Output the [x, y] coordinate of the center of the cell containing the given text.  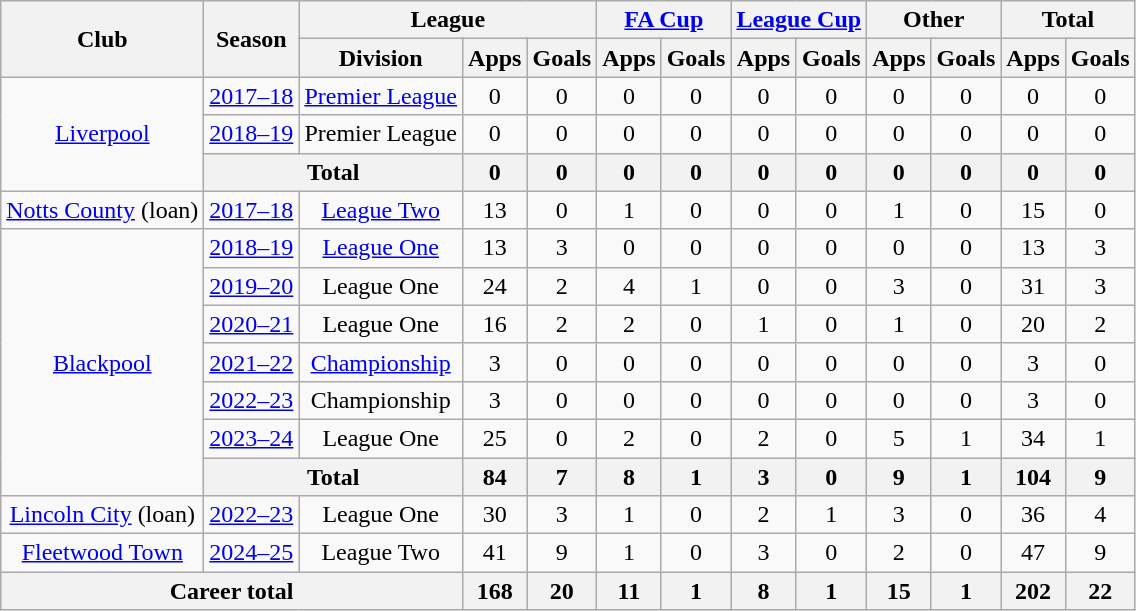
Season [252, 39]
84 [495, 477]
2023–24 [252, 438]
47 [1033, 553]
34 [1033, 438]
2020–21 [252, 324]
Career total [232, 591]
31 [1033, 286]
11 [629, 591]
36 [1033, 515]
5 [899, 438]
41 [495, 553]
Blackpool [102, 362]
168 [495, 591]
Notts County (loan) [102, 210]
2021–22 [252, 362]
FA Cup [664, 20]
16 [495, 324]
Other [934, 20]
Club [102, 39]
25 [495, 438]
30 [495, 515]
7 [562, 477]
24 [495, 286]
202 [1033, 591]
2019–20 [252, 286]
Fleetwood Town [102, 553]
2024–25 [252, 553]
104 [1033, 477]
League Cup [799, 20]
22 [1100, 591]
League [448, 20]
Division [381, 58]
Lincoln City (loan) [102, 515]
Liverpool [102, 134]
